Detect which cell encompasses the target text, then output its [X, Y] center coordinate. 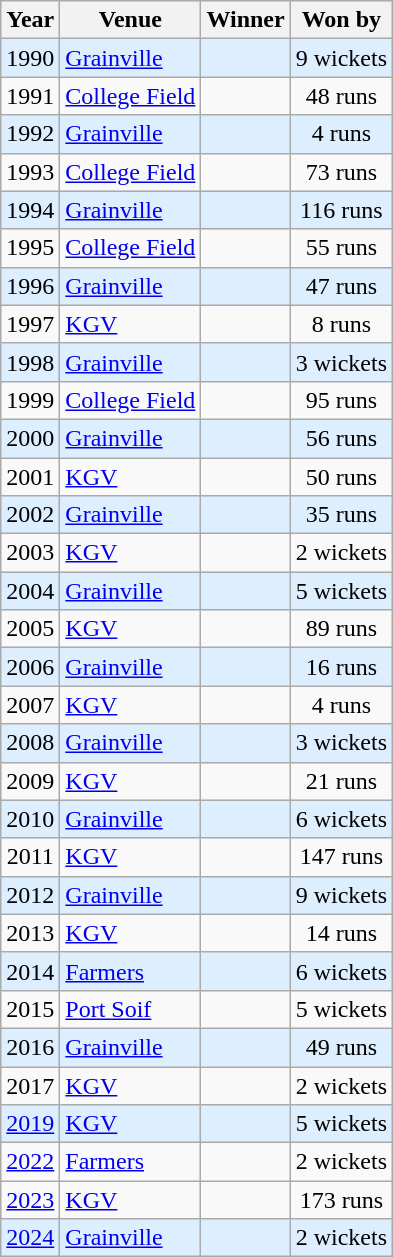
1994 [30, 210]
2017 [30, 1085]
16 runs [341, 667]
2004 [30, 591]
2010 [30, 819]
2007 [30, 705]
1996 [30, 286]
2003 [30, 553]
Won by [341, 20]
1997 [30, 324]
2013 [30, 933]
55 runs [341, 248]
Port Soif [130, 1009]
95 runs [341, 400]
2005 [30, 629]
21 runs [341, 781]
73 runs [341, 172]
1992 [30, 134]
2011 [30, 857]
Winner [246, 20]
2012 [30, 895]
Year [30, 20]
49 runs [341, 1047]
14 runs [341, 933]
1999 [30, 400]
1990 [30, 58]
2000 [30, 438]
2022 [30, 1162]
8 runs [341, 324]
1998 [30, 362]
2006 [30, 667]
116 runs [341, 210]
89 runs [341, 629]
2001 [30, 477]
Venue [130, 20]
1993 [30, 172]
2015 [30, 1009]
2014 [30, 971]
2016 [30, 1047]
2009 [30, 781]
2002 [30, 515]
2023 [30, 1200]
56 runs [341, 438]
50 runs [341, 477]
48 runs [341, 96]
147 runs [341, 857]
2008 [30, 743]
2024 [30, 1238]
1991 [30, 96]
1995 [30, 248]
173 runs [341, 1200]
2019 [30, 1124]
35 runs [341, 515]
47 runs [341, 286]
